Determine the (X, Y) coordinate at the center of the cell enclosing the given text.  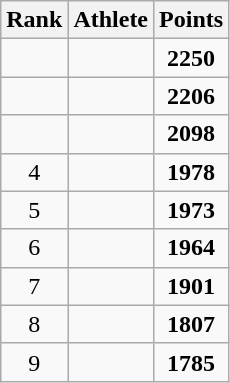
8 (34, 324)
2206 (192, 96)
Points (192, 20)
4 (34, 172)
1964 (192, 248)
6 (34, 248)
2250 (192, 58)
2098 (192, 134)
Athlete (111, 20)
Rank (34, 20)
1807 (192, 324)
1978 (192, 172)
7 (34, 286)
1785 (192, 362)
5 (34, 210)
1901 (192, 286)
1973 (192, 210)
9 (34, 362)
